Locate the cell with the specified text and output its (X, Y) center coordinate. 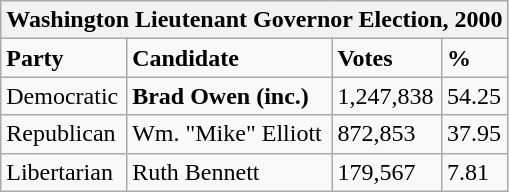
Party (64, 58)
54.25 (474, 96)
Libertarian (64, 172)
Candidate (230, 58)
179,567 (387, 172)
872,853 (387, 134)
% (474, 58)
Republican (64, 134)
37.95 (474, 134)
Wm. "Mike" Elliott (230, 134)
7.81 (474, 172)
Ruth Bennett (230, 172)
Brad Owen (inc.) (230, 96)
1,247,838 (387, 96)
Washington Lieutenant Governor Election, 2000 (254, 20)
Democratic (64, 96)
Votes (387, 58)
